Pinpoint the cell where the given text exists, returning its (X, Y) midpoint coordinate. 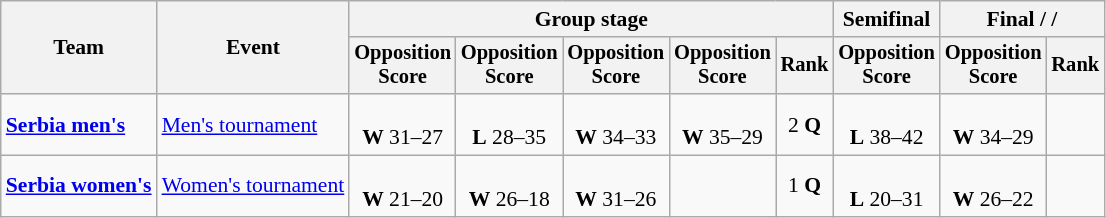
2 Q (805, 124)
W 35–29 (722, 124)
W 31–26 (616, 186)
W 21–20 (402, 186)
Team (79, 48)
L 20–31 (886, 186)
Serbia men's (79, 124)
Semifinal (886, 19)
W 34–33 (616, 124)
Women's tournament (254, 186)
W 26–18 (510, 186)
1 Q (805, 186)
Serbia women's (79, 186)
L 28–35 (510, 124)
L 38–42 (886, 124)
Group stage (591, 19)
W 31–27 (402, 124)
Men's tournament (254, 124)
W 34–29 (994, 124)
Event (254, 48)
Final / / (1022, 19)
W 26–22 (994, 186)
